Provide the [X, Y] coordinate of the cell's center where the given text is located.  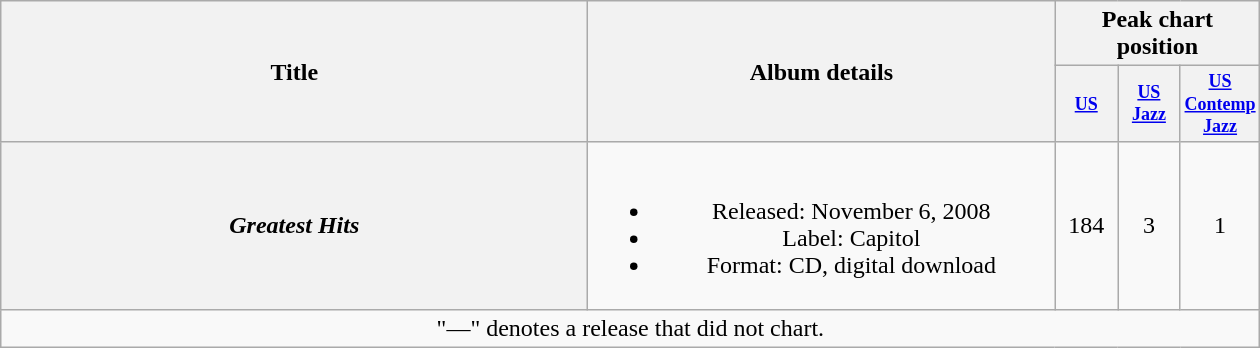
3 [1150, 226]
Peak chart position [1158, 34]
Album details [822, 72]
US [1086, 104]
1 [1220, 226]
US Contemp Jazz [1220, 104]
Title [294, 72]
184 [1086, 226]
Greatest Hits [294, 226]
Released: November 6, 2008Label: CapitolFormat: CD, digital download [822, 226]
"—" denotes a release that did not chart. [630, 328]
US Jazz [1150, 104]
